For the text-containing cell, return its midpoint in (X, Y) coordinate format. 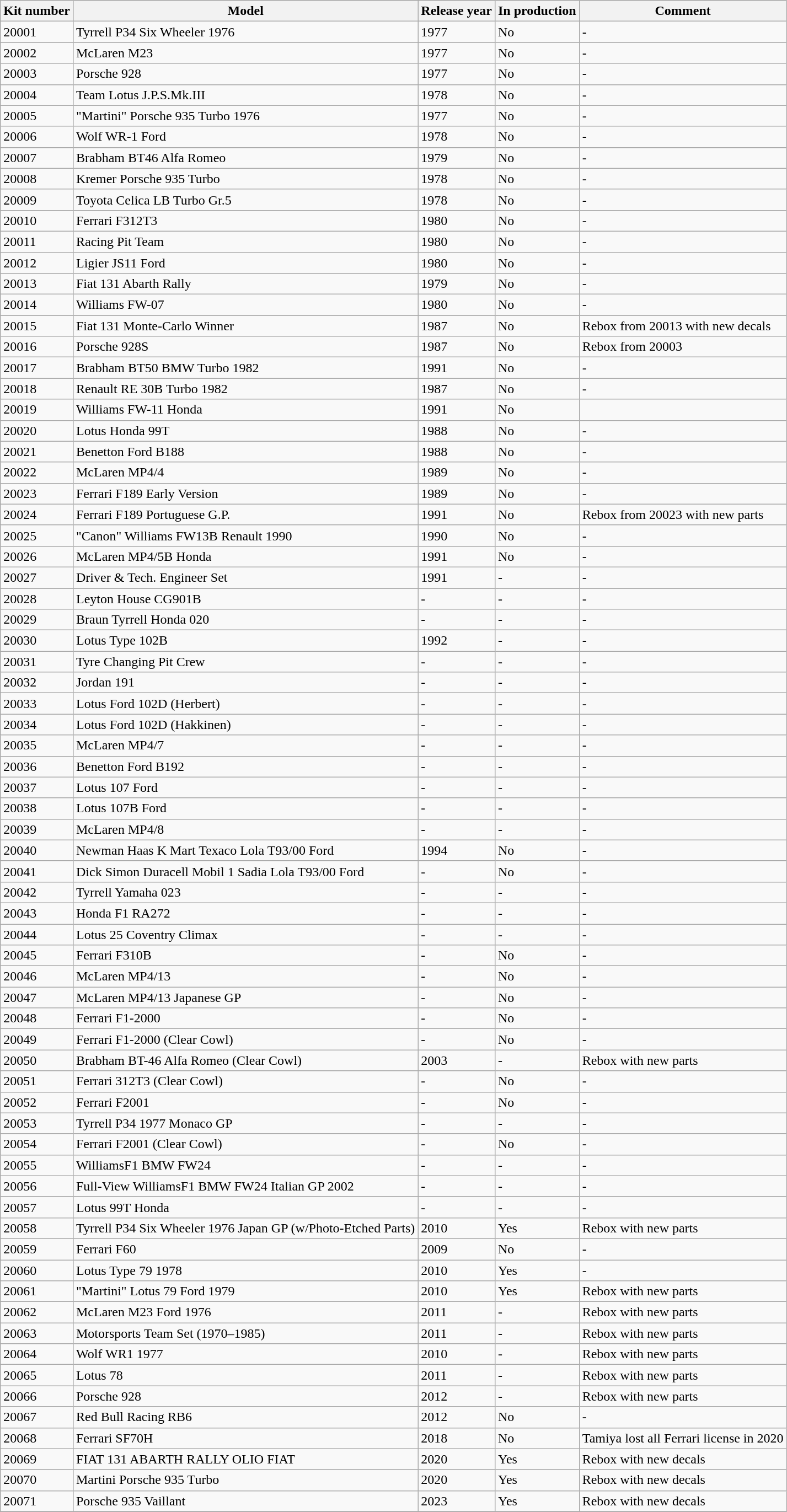
20044 (37, 935)
20064 (37, 1354)
20029 (37, 620)
20034 (37, 725)
20009 (37, 200)
Brabham BT50 BMW Turbo 1982 (245, 368)
McLaren MP4/8 (245, 829)
20037 (37, 787)
20019 (37, 410)
20023 (37, 494)
20017 (37, 368)
Lotus Honda 99T (245, 431)
Red Bull Racing RB6 (245, 1417)
20027 (37, 577)
Rebox from 20023 with new parts (683, 514)
20026 (37, 556)
20007 (37, 158)
20008 (37, 179)
Fiat 131 Monte-Carlo Winner (245, 326)
McLaren MP4/13 Japanese GP (245, 998)
Model (245, 11)
Rebox from 20003 (683, 347)
FIAT 131 ABARTH RALLY OLIO FIAT (245, 1459)
2023 (457, 1501)
2018 (457, 1438)
Kit number (37, 11)
Full-View WilliamsF1 BMW FW24 Italian GP 2002 (245, 1186)
20046 (37, 977)
Ferrari F189 Early Version (245, 494)
1992 (457, 641)
Lotus 78 (245, 1375)
20065 (37, 1375)
Jordan 191 (245, 683)
Racing Pit Team (245, 242)
20042 (37, 892)
Leyton House CG901B (245, 598)
20028 (37, 598)
20022 (37, 473)
20048 (37, 1018)
20043 (37, 913)
Ferrari F189 Portuguese G.P. (245, 514)
20041 (37, 871)
20018 (37, 389)
"Martini" Porsche 935 Turbo 1976 (245, 116)
Porsche 935 Vaillant (245, 1501)
Tyrrell P34 Six Wheeler 1976 (245, 32)
Brabham BT46 Alfa Romeo (245, 158)
Tyre Changing Pit Crew (245, 662)
20030 (37, 641)
Brabham BT-46 Alfa Romeo (Clear Cowl) (245, 1060)
20056 (37, 1186)
Ferrari F2001 (245, 1102)
Lotus 107 Ford (245, 787)
Lotus Ford 102D (Herbert) (245, 704)
Lotus 99T Honda (245, 1207)
Ferrari F1-2000 (Clear Cowl) (245, 1039)
20040 (37, 850)
20045 (37, 956)
Tyrrell P34 Six Wheeler 1976 Japan GP (w/Photo-Etched Parts) (245, 1228)
Lotus 25 Coventry Climax (245, 935)
Dick Simon Duracell Mobil 1 Sadia Lola T93/00 Ford (245, 871)
McLaren MP4/13 (245, 977)
WilliamsF1 BMW FW24 (245, 1165)
Rebox from 20013 with new decals (683, 326)
Benetton Ford B188 (245, 452)
Ferrari F1-2000 (245, 1018)
20068 (37, 1438)
Ferrari F2001 (Clear Cowl) (245, 1144)
20004 (37, 95)
Lotus Type 102B (245, 641)
20057 (37, 1207)
20054 (37, 1144)
20069 (37, 1459)
20049 (37, 1039)
Ferrari SF70H (245, 1438)
20058 (37, 1228)
20003 (37, 74)
Wolf WR1 1977 (245, 1354)
Comment (683, 11)
Release year (457, 11)
Porsche 928S (245, 347)
20001 (37, 32)
Ligier JS11 Ford (245, 263)
McLaren M23 (245, 53)
20021 (37, 452)
Kremer Porsche 935 Turbo (245, 179)
20006 (37, 137)
20039 (37, 829)
20061 (37, 1291)
20066 (37, 1396)
Toyota Celica LB Turbo Gr.5 (245, 200)
Tyrrell P34 1977 Monaco GP (245, 1123)
20015 (37, 326)
20005 (37, 116)
Lotus Type 79 1978 (245, 1270)
Ferrari F310B (245, 956)
Team Lotus J.P.S.Mk.III (245, 95)
20031 (37, 662)
20050 (37, 1060)
20024 (37, 514)
20012 (37, 263)
Honda F1 RA272 (245, 913)
"Canon" Williams FW13B Renault 1990 (245, 535)
20032 (37, 683)
20011 (37, 242)
20025 (37, 535)
Williams FW-11 Honda (245, 410)
20047 (37, 998)
1990 (457, 535)
20071 (37, 1501)
Renault RE 30B Turbo 1982 (245, 389)
20014 (37, 305)
20063 (37, 1333)
20067 (37, 1417)
Lotus Ford 102D (Hakkinen) (245, 725)
2009 (457, 1249)
Benetton Ford B192 (245, 766)
Lotus 107B Ford (245, 808)
20053 (37, 1123)
McLaren MP4/7 (245, 746)
In production (537, 11)
20059 (37, 1249)
20010 (37, 221)
20062 (37, 1312)
Williams FW-07 (245, 305)
Ferrari 312T3 (Clear Cowl) (245, 1081)
McLaren M23 Ford 1976 (245, 1312)
Ferrari F60 (245, 1249)
20033 (37, 704)
Tyrrell Yamaha 023 (245, 892)
Newman Haas K Mart Texaco Lola T93/00 Ford (245, 850)
Wolf WR-1 Ford (245, 137)
20013 (37, 284)
2003 (457, 1060)
Ferrari F312T3 (245, 221)
Motorsports Team Set (1970–1985) (245, 1333)
20060 (37, 1270)
20070 (37, 1480)
20051 (37, 1081)
McLaren MP4/5B Honda (245, 556)
20016 (37, 347)
20055 (37, 1165)
Driver & Tech. Engineer Set (245, 577)
McLaren MP4/4 (245, 473)
Martini Porsche 935 Turbo (245, 1480)
20036 (37, 766)
"Martini" Lotus 79 Ford 1979 (245, 1291)
20020 (37, 431)
20052 (37, 1102)
Fiat 131 Abarth Rally (245, 284)
Braun Tyrrell Honda 020 (245, 620)
Tamiya lost all Ferrari license in 2020 (683, 1438)
20038 (37, 808)
1994 (457, 850)
20002 (37, 53)
20035 (37, 746)
